Scan for the cell matching the given text and deliver its (X, Y) coordinate at center. 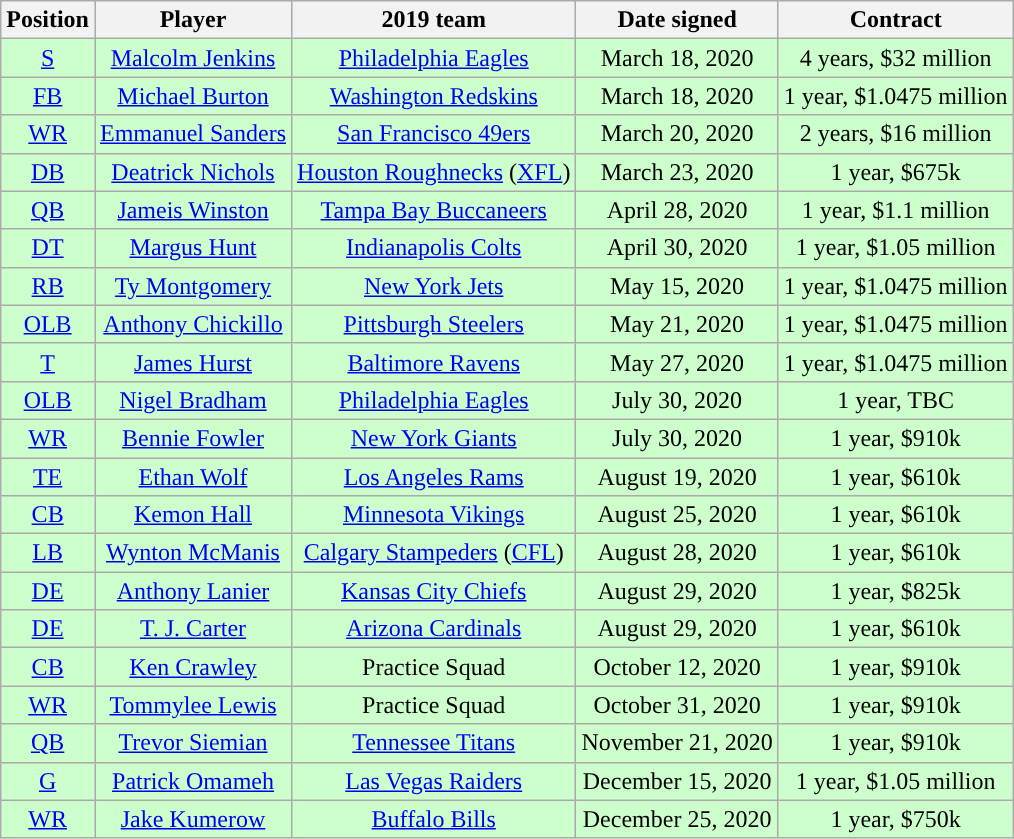
San Francisco 49ers (434, 134)
Ethan Wolf (192, 477)
Kemon Hall (192, 515)
Indianapolis Colts (434, 248)
August 19, 2020 (677, 477)
S (48, 58)
1 year, $675k (896, 172)
New York Giants (434, 438)
August 25, 2020 (677, 515)
T. J. Carter (192, 629)
Baltimore Ravens (434, 362)
May 15, 2020 (677, 286)
October 12, 2020 (677, 667)
Nigel Bradham (192, 400)
Emmanuel Sanders (192, 134)
New York Jets (434, 286)
Bennie Fowler (192, 438)
1 year, $825k (896, 591)
Tommylee Lewis (192, 705)
DT (48, 248)
Player (192, 20)
Los Angeles Rams (434, 477)
Washington Redskins (434, 96)
May 21, 2020 (677, 324)
Wynton McManis (192, 553)
2 years, $16 million (896, 134)
Position (48, 20)
Anthony Lanier (192, 591)
Pittsburgh Steelers (434, 324)
Jameis Winston (192, 210)
T (48, 362)
Tampa Bay Buccaneers (434, 210)
August 28, 2020 (677, 553)
DB (48, 172)
TE (48, 477)
Arizona Cardinals (434, 629)
December 15, 2020 (677, 781)
April 30, 2020 (677, 248)
RB (48, 286)
Patrick Omameh (192, 781)
1 year, $1.1 million (896, 210)
Margus Hunt (192, 248)
4 years, $32 million (896, 58)
Trevor Siemian (192, 743)
Tennessee Titans (434, 743)
2019 team (434, 20)
April 28, 2020 (677, 210)
Michael Burton (192, 96)
Jake Kumerow (192, 819)
Contract (896, 20)
Ty Montgomery (192, 286)
Ken Crawley (192, 667)
1 year, $750k (896, 819)
November 21, 2020 (677, 743)
Anthony Chickillo (192, 324)
Date signed (677, 20)
October 31, 2020 (677, 705)
LB (48, 553)
Buffalo Bills (434, 819)
Calgary Stampeders (CFL) (434, 553)
Kansas City Chiefs (434, 591)
Houston Roughnecks (XFL) (434, 172)
December 25, 2020 (677, 819)
G (48, 781)
May 27, 2020 (677, 362)
Minnesota Vikings (434, 515)
FB (48, 96)
Deatrick Nichols (192, 172)
James Hurst (192, 362)
Malcolm Jenkins (192, 58)
March 23, 2020 (677, 172)
Las Vegas Raiders (434, 781)
1 year, TBC (896, 400)
March 20, 2020 (677, 134)
